Determine the [x, y] coordinate at the center of the cell enclosing the given text.  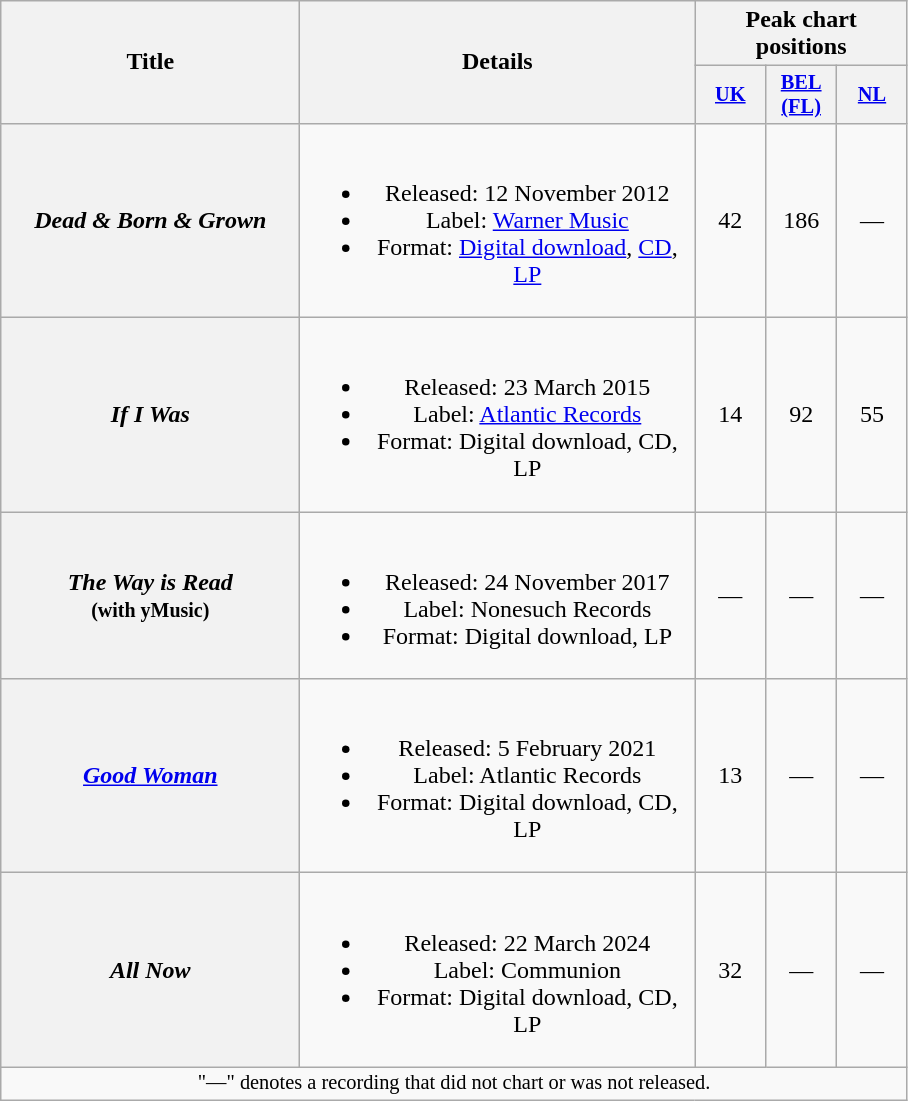
32 [730, 970]
14 [730, 415]
UK [730, 95]
Released: 24 November 2017Label: Nonesuch RecordsFormat: Digital download, LP [498, 596]
Released: 22 March 2024Label: CommunionFormat: Digital download, CD, LP [498, 970]
Good Woman [150, 776]
BEL(FL) [802, 95]
Released: 5 February 2021Label: Atlantic RecordsFormat: Digital download, CD, LP [498, 776]
92 [802, 415]
Dead & Born & Grown [150, 220]
Title [150, 62]
"—" denotes a recording that did not chart or was not released. [454, 1084]
Released: 23 March 2015Label: Atlantic RecordsFormat: Digital download, CD, LP [498, 415]
NL [872, 95]
Details [498, 62]
All Now [150, 970]
Peak chart positions [802, 34]
13 [730, 776]
42 [730, 220]
Released: 12 November 2012Label: Warner MusicFormat: Digital download, CD, LP [498, 220]
The Way is Read(with yMusic) [150, 596]
186 [802, 220]
55 [872, 415]
If I Was [150, 415]
